Search for the cell housing the specified text and yield its [x, y] center coordinate. 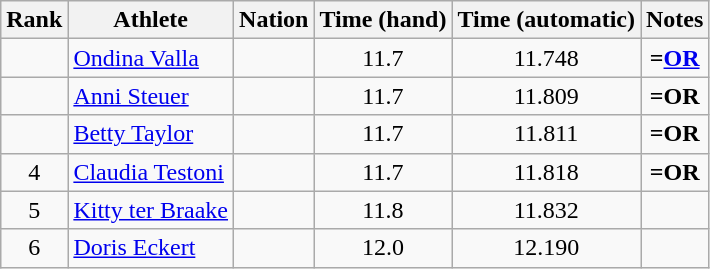
Time (hand) [383, 20]
Kitty ter Braake [151, 210]
11.818 [546, 172]
Anni Steuer [151, 96]
4 [34, 172]
11.832 [546, 210]
Claudia Testoni [151, 172]
Doris Eckert [151, 248]
11.809 [546, 96]
11.8 [383, 210]
11.811 [546, 134]
Athlete [151, 20]
6 [34, 248]
5 [34, 210]
12.0 [383, 248]
Ondina Valla [151, 58]
Rank [34, 20]
12.190 [546, 248]
11.748 [546, 58]
Betty Taylor [151, 134]
Nation [274, 20]
Time (automatic) [546, 20]
Notes [674, 20]
